Return [x, y] of the center of cell containing provided text 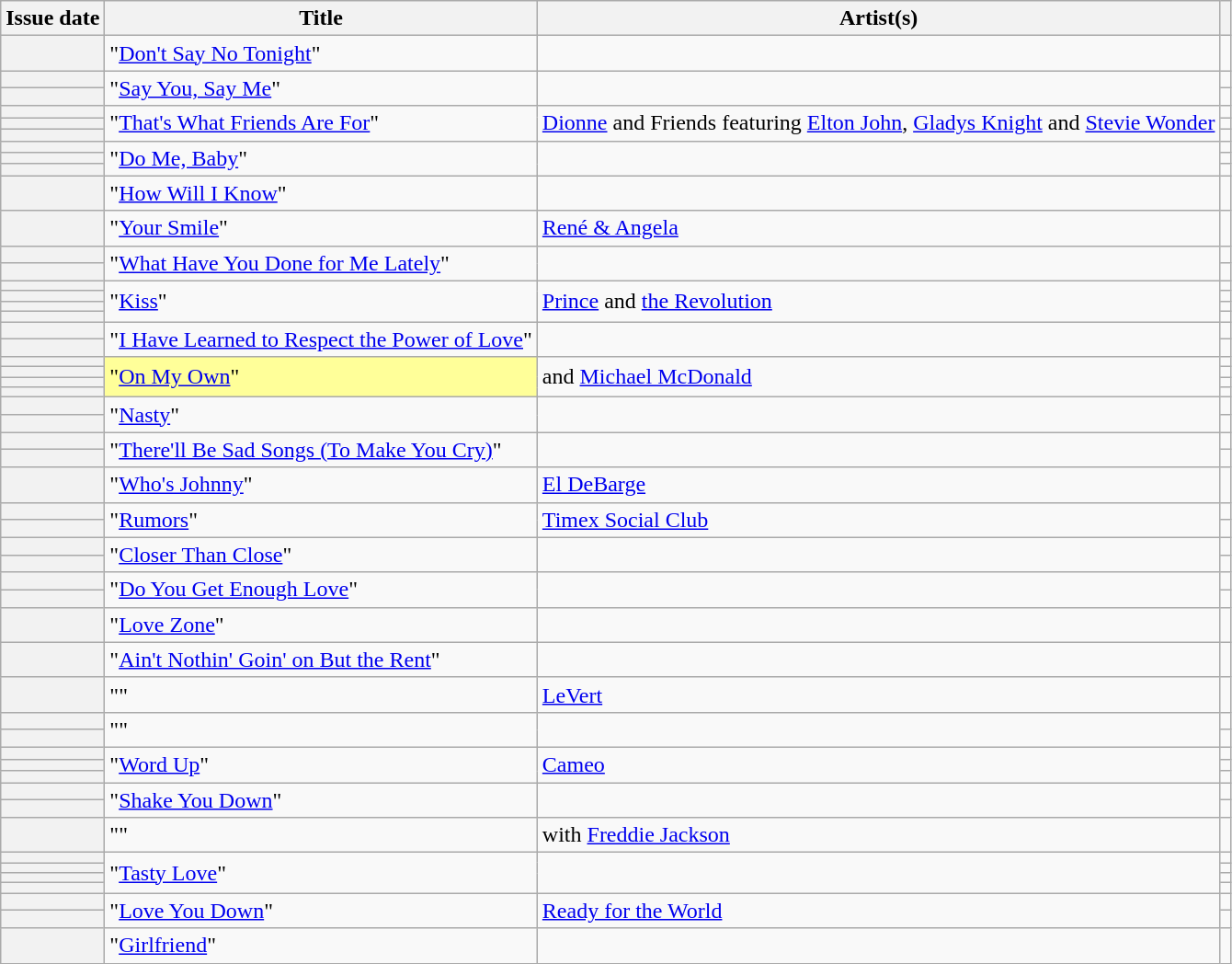
"There'll Be Sad Songs (To Make You Cry)" [321, 450]
"Rumors" [321, 520]
Title [321, 18]
"Who's Johnny" [321, 485]
"Do You Get Enough Love" [321, 590]
El DeBarge [879, 485]
"How Will I Know" [321, 193]
"Tasty Love" [321, 873]
Cameo [879, 764]
Prince and the Revolution [879, 301]
"Kiss" [321, 301]
"On My Own" [321, 377]
"Closer Than Close" [321, 555]
Dionne and Friends featuring Elton John, Gladys Knight and Stevie Wonder [879, 123]
"Girlfriend" [321, 946]
Artist(s) [879, 18]
Timex Social Club [879, 520]
"I Have Learned to Respect the Power of Love" [321, 339]
"Ain't Nothin' Goin' on But the Rent" [321, 660]
"Word Up" [321, 764]
with Freddie Jackson [879, 835]
LeVert [879, 694]
"Your Smile" [321, 228]
"Don't Say No Tonight" [321, 53]
Issue date [53, 18]
"Do Me, Baby" [321, 158]
"What Have You Done for Me Lately" [321, 263]
"Say You, Say Me" [321, 88]
René & Angela [879, 228]
"Nasty" [321, 415]
and Michael McDonald [879, 377]
"Love You Down" [321, 911]
"Love Zone" [321, 625]
"Shake You Down" [321, 799]
Ready for the World [879, 911]
"That's What Friends Are For" [321, 123]
